Extract the [X, Y] coordinate from the center of the cell holding the provided text.  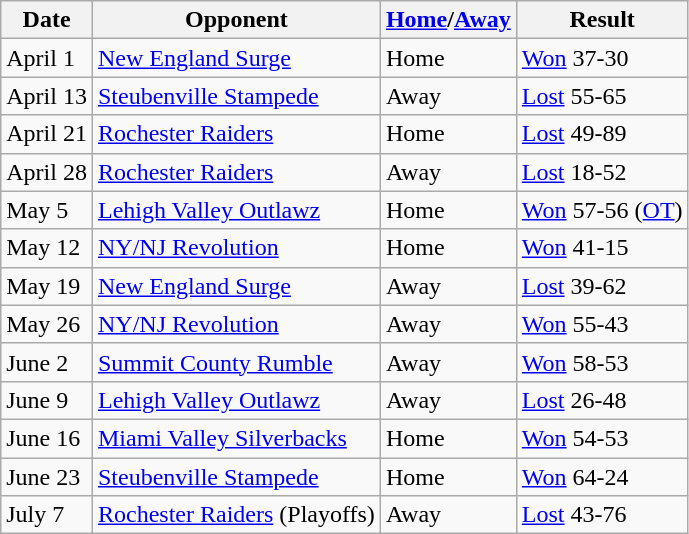
Result [602, 20]
Rochester Raiders (Playoffs) [236, 515]
July 7 [47, 515]
June 2 [47, 362]
Won 37-30 [602, 58]
May 19 [47, 286]
May 26 [47, 324]
April 21 [47, 134]
Date [47, 20]
Lost 49-89 [602, 134]
June 9 [47, 400]
Lost 55-65 [602, 96]
Won 58-53 [602, 362]
Won 41-15 [602, 248]
June 16 [47, 438]
Home/Away [448, 20]
Opponent [236, 20]
Won 54-53 [602, 438]
Won 57-56 (OT) [602, 210]
Lost 39-62 [602, 286]
Lost 18-52 [602, 172]
April 28 [47, 172]
Miami Valley Silverbacks [236, 438]
May 12 [47, 248]
April 13 [47, 96]
Lost 43-76 [602, 515]
Lost 26-48 [602, 400]
June 23 [47, 477]
May 5 [47, 210]
Summit County Rumble [236, 362]
Won 64-24 [602, 477]
Won 55-43 [602, 324]
April 1 [47, 58]
